Scan for the cell matching the given text and deliver its [x, y] coordinate at center. 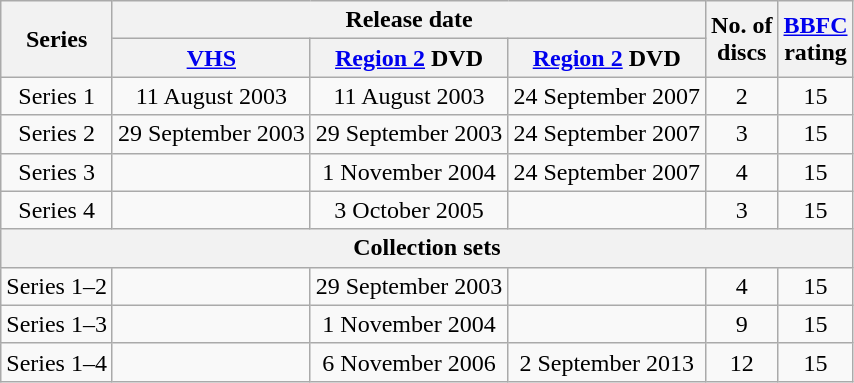
BBFCrating [816, 39]
VHS [211, 58]
Series 1–3 [57, 324]
Series 3 [57, 172]
6 November 2006 [409, 362]
2 [742, 96]
Collection sets [427, 248]
Series [57, 39]
2 September 2013 [607, 362]
Series 2 [57, 134]
No. ofdiscs [742, 39]
12 [742, 362]
Series 4 [57, 210]
Release date [408, 20]
9 [742, 324]
Series 1 [57, 96]
3 October 2005 [409, 210]
Series 1–2 [57, 286]
Series 1–4 [57, 362]
